Find where the given text appears and provide that cell's center as [x, y] coordinate. 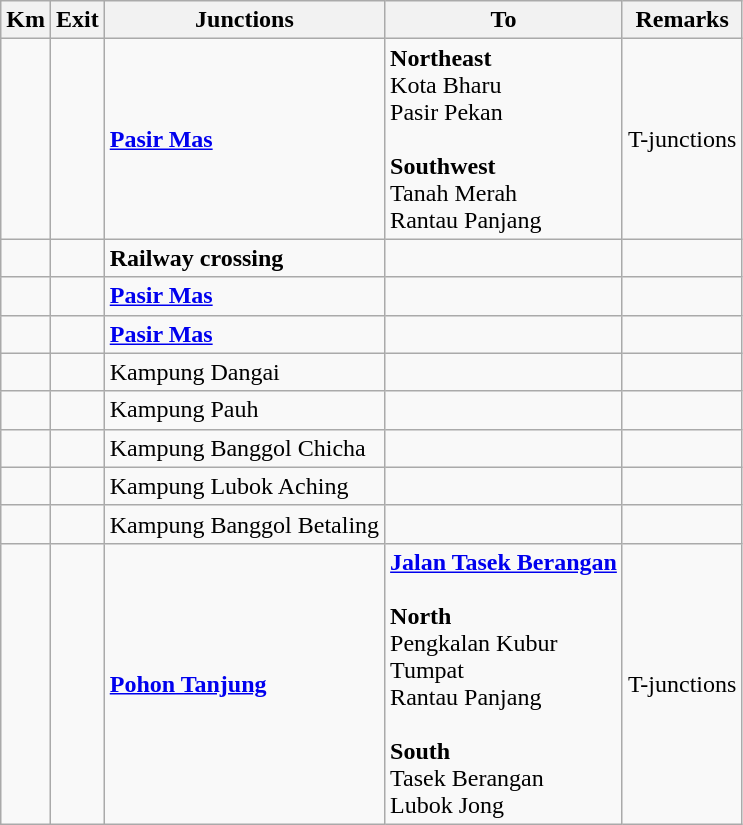
Jalan Tasek BeranganNorthPengkalan KuburTumpatRantau PanjangSouthTasek BeranganLubok Jong [504, 684]
Kampung Dangai [244, 372]
Kampung Banggol Chicha [244, 448]
Junctions [244, 20]
Kampung Pauh [244, 410]
Northeast Kota Bharu Pasir PekanSouthwest Tanah Merah Rantau Panjang [504, 139]
Railway crossing [244, 258]
Km [26, 20]
Kampung Lubok Aching [244, 486]
Remarks [682, 20]
Pohon Tanjung [244, 684]
Kampung Banggol Betaling [244, 524]
Exit [77, 20]
To [504, 20]
